Return the [x, y] coordinate for the center point of the cell that contains the specified text.  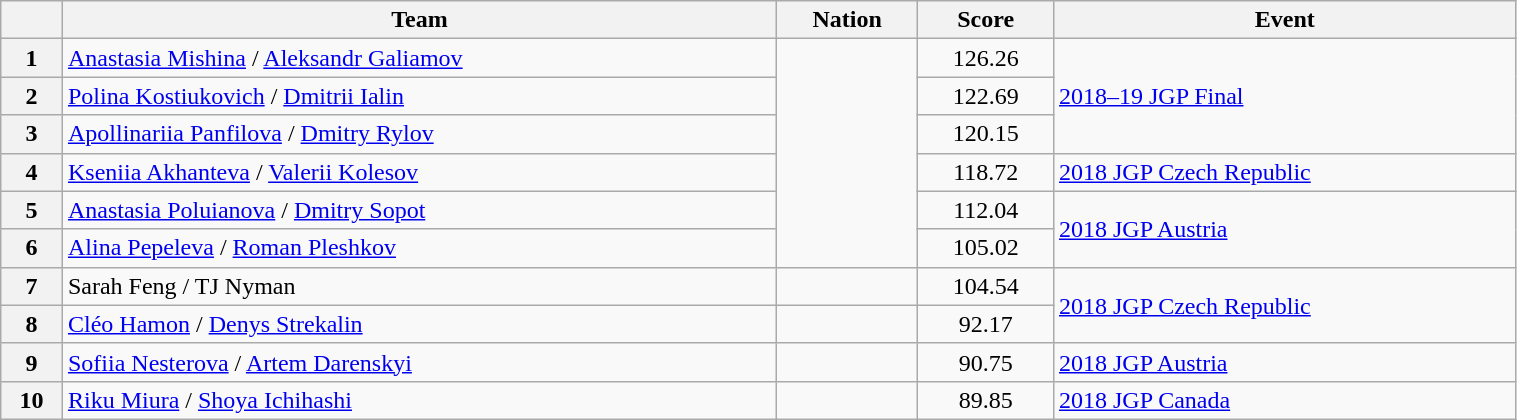
126.26 [986, 58]
1 [32, 58]
Sarah Feng / TJ Nyman [419, 286]
Alina Pepeleva / Roman Pleshkov [419, 248]
89.85 [986, 400]
Sofiia Nesterova / Artem Darenskyi [419, 362]
Apollinariia Panfilova / Dmitry Rylov [419, 134]
Cléo Hamon / Denys Strekalin [419, 324]
Nation [847, 20]
7 [32, 286]
Polina Kostiukovich / Dmitrii Ialin [419, 96]
122.69 [986, 96]
6 [32, 248]
2018–19 JGP Final [1284, 96]
118.72 [986, 172]
Team [419, 20]
8 [32, 324]
Riku Miura / Shoya Ichihashi [419, 400]
Anastasia Mishina / Aleksandr Galiamov [419, 58]
Kseniia Akhanteva / Valerii Kolesov [419, 172]
3 [32, 134]
90.75 [986, 362]
Anastasia Poluianova / Dmitry Sopot [419, 210]
9 [32, 362]
2018 JGP Canada [1284, 400]
5 [32, 210]
105.02 [986, 248]
Score [986, 20]
120.15 [986, 134]
92.17 [986, 324]
2 [32, 96]
Event [1284, 20]
104.54 [986, 286]
112.04 [986, 210]
4 [32, 172]
10 [32, 400]
